Return the [X, Y] coordinate for the center point of the cell that contains the specified text.  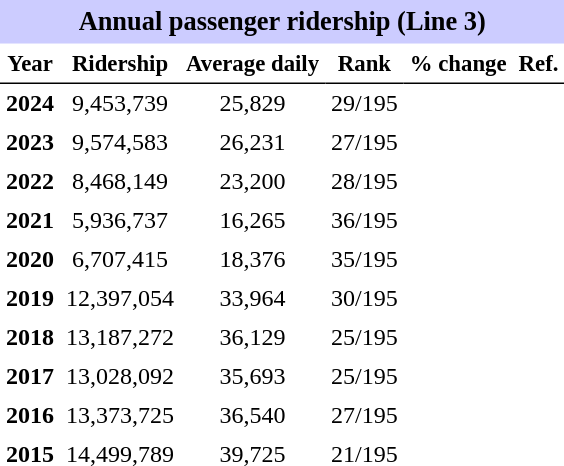
23,200 [252, 182]
25,829 [252, 104]
36,129 [252, 338]
35/195 [364, 260]
6,707,415 [120, 260]
29/195 [364, 104]
Annual passenger ridership (Line 3) [282, 22]
35,693 [252, 376]
Rank [364, 64]
13,373,725 [120, 416]
2022 [30, 182]
36/195 [364, 220]
30/195 [364, 298]
2018 [30, 338]
% change [458, 64]
2017 [30, 376]
33,964 [252, 298]
26,231 [252, 142]
28/195 [364, 182]
9,574,583 [120, 142]
2023 [30, 142]
2024 [30, 104]
36,540 [252, 416]
2016 [30, 416]
5,936,737 [120, 220]
Year [30, 64]
Average daily [252, 64]
Ridership [120, 64]
9,453,739 [120, 104]
8,468,149 [120, 182]
16,265 [252, 220]
13,187,272 [120, 338]
2020 [30, 260]
12,397,054 [120, 298]
18,376 [252, 260]
2019 [30, 298]
13,028,092 [120, 376]
2021 [30, 220]
